Output the (X, Y) coordinate of the center of the cell containing the given text.  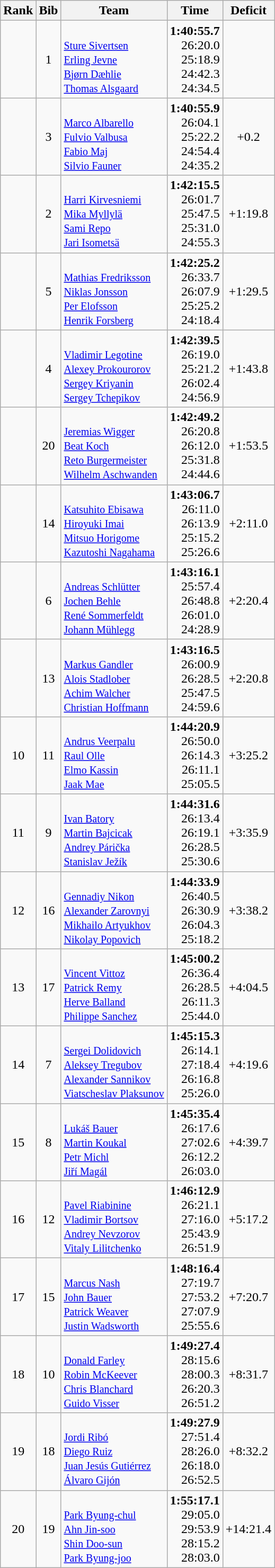
Marcus NashJohn BauerPatrick WeaverJustin Wadsworth (114, 1297)
+2:11.0 (248, 523)
Andrus VeerpaluRaul OlleElmo KassinJaak Mae (114, 755)
Bib (49, 11)
3 (49, 137)
Vincent VittozPatrick RemyHerve Balland Philippe Sanchez (114, 988)
Mathias FredrikssonNiklas Jonsson Per ElofssonHenrik Forsberg (114, 291)
+1:43.8 (248, 369)
Deficit (248, 11)
+4:39.7 (248, 1142)
6 (49, 601)
+14:21.4 (248, 1529)
+3:25.2 (248, 755)
8 (49, 1142)
+5:17.2 (248, 1220)
1:44:33.926:40.526:30.926:04.325:18.2 (195, 910)
+8:32.2 (248, 1451)
Katsuhito EbisawaHiroyuki ImaiMitsuo Horigome Kazutoshi Nagahama (114, 523)
Time (195, 11)
Ivan BatoryMartin BajcicakAndrey Párička Stanislav Ježík (114, 832)
+1:53.5 (248, 446)
4 (49, 369)
+4:04.5 (248, 988)
1:49:27.428:15.628:00.326:20.326:51.2 (195, 1374)
Team (114, 11)
+2:20.4 (248, 601)
Andreas SchlütterJochen Behle René SommerfeldtJohann Mühlegg (114, 601)
+8:31.7 (248, 1374)
Jordi RibóDiego RuizJuan Jesús GutiérrezÁlvaro Gijón (114, 1451)
2 (49, 214)
9 (49, 832)
1:46:12.926:21.127:16.025:43.926:51.9 (195, 1220)
Markus GandlerAlois StadloberAchim Walcher Christian Hoffmann (114, 678)
Gennadiy NikonAlexander ZarovnyiMikhailo Artyukhov Nikolay Popovich (114, 910)
+1:19.8 (248, 214)
1:45:35.426:17.627:02.626:12.226:03.0 (195, 1142)
1:55:17.129:05.029:53.928:15.228:03.0 (195, 1529)
Sergei DolidovichAleksey TregubovAlexander Sannikov Viatscheslav Plaksunov (114, 1065)
1:45:00.226:36.426:28.526:11.325:44.0 (195, 988)
1:43:16.125:57.426:48.826:01.024:28.9 (195, 601)
Park Byung-chulAhn Jin-sooShin Doo-sun Park Byung-joo (114, 1529)
1:42:15.526:01.725:47.525:31.024:55.3 (195, 214)
1 (49, 59)
7 (49, 1065)
Harri KirvesniemiMika MyllyläSami Repo Jari Isometsä (114, 214)
1:45:15.326:14.127:18.426:16.825:26.0 (195, 1065)
+1:29.5 (248, 291)
Lukáš BauerMartin KoukalPetr MichlJiří Magál (114, 1142)
1:40:55.926:04.125:22.224:54.424:35.2 (195, 137)
1:44:20.926:50.026:14.326:11.125:05.5 (195, 755)
1:40:55.726:20.025:18.924:42.324:34.5 (195, 59)
1:43:06.726:11.026:13.925:15.225:26.6 (195, 523)
1:42:49.226:20.826:12.025:31.824:44.6 (195, 446)
Marco Albarello Fulvio ValbusaFabio MajSilvio Fauner (114, 137)
1:44:31.626:13.426:19.126:28.525:30.6 (195, 832)
Pavel RiabinineVladimir Bortsov Andrey NevzorovVitaly Lilitchenko (114, 1220)
+7:20.7 (248, 1297)
+0.2 (248, 137)
Jeremias WiggerBeat KochReto Burgermeister Wilhelm Aschwanden (114, 446)
1:48:16.427:19.727:53.227:07.925:55.6 (195, 1297)
Vladimir LegotineAlexey ProkourorovSergey Kriyanin Sergey Tchepikov (114, 369)
Rank (18, 11)
+4:19.6 (248, 1065)
+3:35.9 (248, 832)
+3:38.2 (248, 910)
1:42:39.526:19.025:21.226:02.424:56.9 (195, 369)
Sture SivertsenErling JevneBjørn DæhlieThomas Alsgaard (114, 59)
1:49:27.927:51.428:26.026:18.026:52.5 (195, 1451)
5 (49, 291)
+2:20.8 (248, 678)
1:43:16.526:00.926:28.525:47.524:59.6 (195, 678)
Donald FarleyRobin McKeeverChris BlanchardGuido Visser (114, 1374)
1:42:25.226:33.726:07.925:25.224:18.4 (195, 291)
